From the cell containing the given text, extract its center point as (X, Y) coordinate. 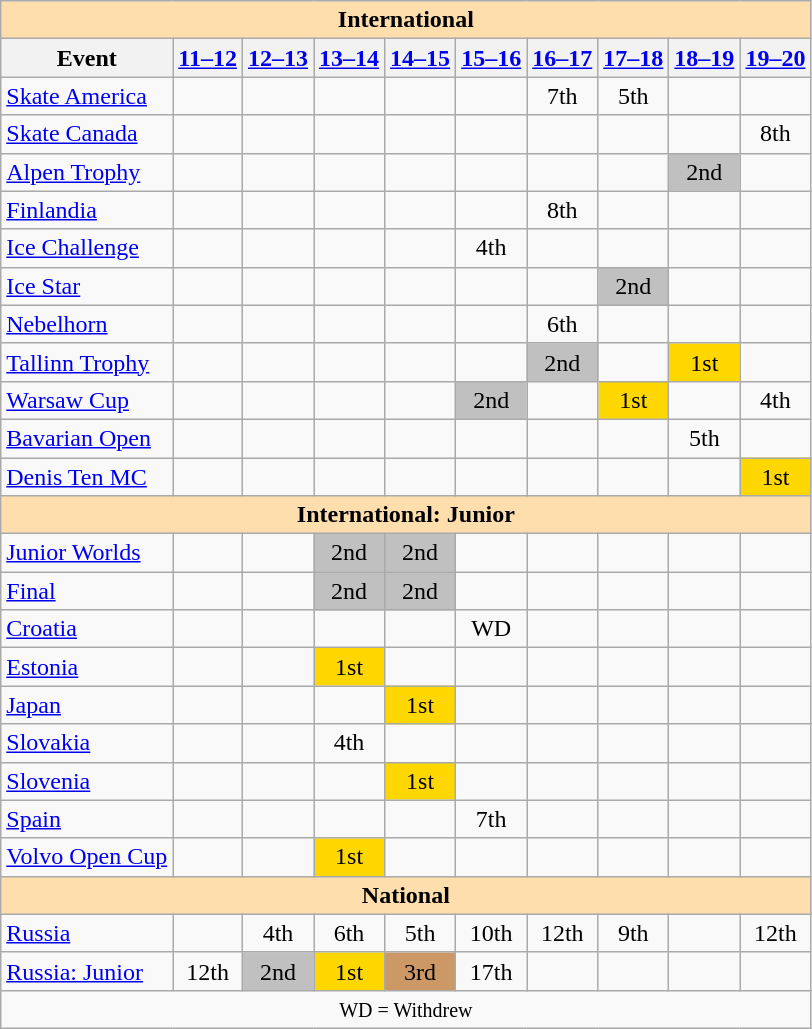
Ice Star (87, 286)
10th (492, 933)
Ice Challenge (87, 248)
Slovenia (87, 781)
9th (634, 933)
Russia (87, 933)
Skate Canada (87, 134)
14–15 (420, 58)
Croatia (87, 629)
WD (492, 629)
17–18 (634, 58)
13–14 (350, 58)
Warsaw Cup (87, 400)
Alpen Trophy (87, 172)
17th (492, 971)
12–13 (278, 58)
International: Junior (406, 515)
National (406, 895)
Junior Worlds (87, 553)
Slovakia (87, 743)
Russia: Junior (87, 971)
Japan (87, 705)
Skate America (87, 96)
Spain (87, 819)
Tallinn Trophy (87, 362)
Estonia (87, 667)
16–17 (562, 58)
18–19 (704, 58)
15–16 (492, 58)
Bavarian Open (87, 438)
Finlandia (87, 210)
Volvo Open Cup (87, 857)
International (406, 20)
11–12 (208, 58)
Nebelhorn (87, 324)
19–20 (776, 58)
Final (87, 591)
Denis Ten MC (87, 477)
Event (87, 58)
WD = Withdrew (406, 1009)
3rd (420, 971)
